Find where the given text appears and provide that cell's center as (x, y) coordinate. 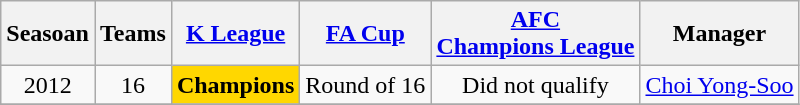
2012 (48, 85)
Round of 16 (366, 85)
Did not qualify (536, 85)
16 (132, 85)
Champions (235, 85)
AFCChampions League (536, 34)
Seasoan (48, 34)
Manager (720, 34)
FA Cup (366, 34)
Teams (132, 34)
K League (235, 34)
Choi Yong-Soo (720, 85)
